For the text-containing cell, return its midpoint in [X, Y] coordinate format. 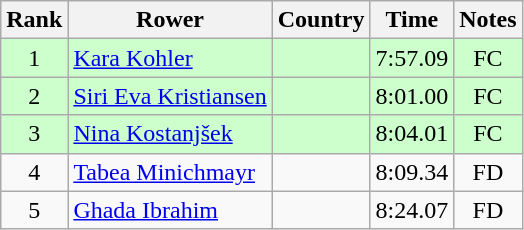
2 [34, 96]
Nina Kostanjšek [170, 134]
8:09.34 [412, 172]
3 [34, 134]
Country [321, 20]
Rower [170, 20]
Kara Kohler [170, 58]
8:01.00 [412, 96]
Tabea Minichmayr [170, 172]
8:24.07 [412, 210]
Siri Eva Kristiansen [170, 96]
5 [34, 210]
4 [34, 172]
7:57.09 [412, 58]
Rank [34, 20]
Notes [488, 20]
Ghada Ibrahim [170, 210]
Time [412, 20]
1 [34, 58]
8:04.01 [412, 134]
